Return [X, Y] of the center of cell containing provided text 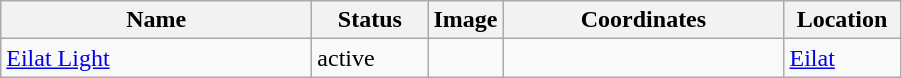
Coordinates [644, 20]
Status [370, 20]
active [370, 58]
Name [156, 20]
Eilat Light [156, 58]
Eilat [842, 58]
Location [842, 20]
Image [466, 20]
